For the text-containing cell, return its midpoint in (X, Y) coordinate format. 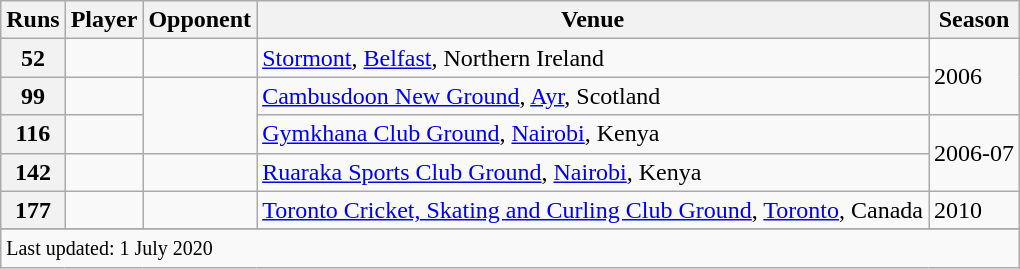
2006-07 (974, 153)
Cambusdoon New Ground, Ayr, Scotland (593, 96)
99 (33, 96)
Gymkhana Club Ground, Nairobi, Kenya (593, 134)
142 (33, 172)
177 (33, 210)
Venue (593, 20)
2010 (974, 210)
52 (33, 58)
Season (974, 20)
116 (33, 134)
Ruaraka Sports Club Ground, Nairobi, Kenya (593, 172)
Player (104, 20)
Stormont, Belfast, Northern Ireland (593, 58)
2006 (974, 77)
Toronto Cricket, Skating and Curling Club Ground, Toronto, Canada (593, 210)
Runs (33, 20)
Opponent (200, 20)
Last updated: 1 July 2020 (510, 248)
